Output the [x, y] coordinate of the center of the cell containing the given text.  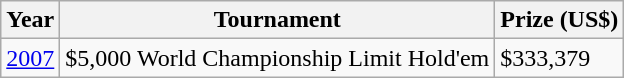
Tournament [278, 20]
Prize (US$) [560, 20]
2007 [30, 58]
$333,379 [560, 58]
Year [30, 20]
$5,000 World Championship Limit Hold'em [278, 58]
